Identify which cell holds the provided text, then report its [X, Y] central coordinate. 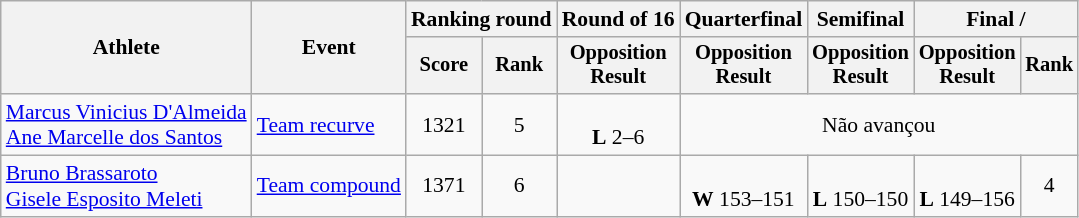
Team compound [329, 186]
Ranking round [482, 19]
L 150–150 [860, 186]
Não avançou [879, 124]
1371 [444, 186]
Quarterfinal [744, 19]
Event [329, 48]
Final / [996, 19]
Athlete [126, 48]
Semifinal [860, 19]
4 [1049, 186]
Bruno BrassarotoGisele Esposito Meleti [126, 186]
5 [520, 124]
L 149–156 [968, 186]
1321 [444, 124]
L 2–6 [618, 124]
Score [444, 66]
Marcus Vinicius D'AlmeidaAne Marcelle dos Santos [126, 124]
6 [520, 186]
W 153–151 [744, 186]
Team recurve [329, 124]
Round of 16 [618, 19]
